Determine the (x, y) coordinate at the center of the cell enclosing the given text.  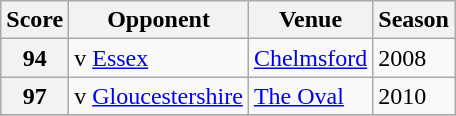
Opponent (159, 20)
Season (414, 20)
Chelmsford (310, 58)
v Essex (159, 58)
2010 (414, 96)
2008 (414, 58)
Score (35, 20)
97 (35, 96)
The Oval (310, 96)
v Gloucestershire (159, 96)
Venue (310, 20)
94 (35, 58)
